For the text-containing cell, return its midpoint in (x, y) coordinate format. 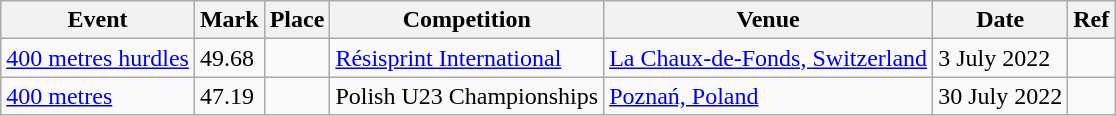
La Chaux-de-Fonds, Switzerland (768, 58)
Venue (768, 20)
Event (98, 20)
3 July 2022 (1000, 58)
Poznań, Poland (768, 96)
Place (297, 20)
Competition (467, 20)
Polish U23 Championships (467, 96)
30 July 2022 (1000, 96)
400 metres hurdles (98, 58)
Date (1000, 20)
400 metres (98, 96)
Résisprint International (467, 58)
Mark (229, 20)
Ref (1092, 20)
47.19 (229, 96)
49.68 (229, 58)
